Search for the cell housing the specified text and yield its [X, Y] center coordinate. 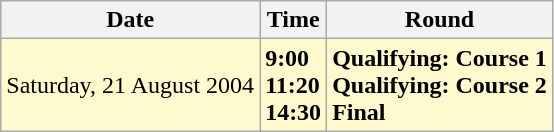
9:0011:2014:30 [294, 85]
Round [440, 20]
Saturday, 21 August 2004 [130, 85]
Time [294, 20]
Date [130, 20]
Qualifying: Course 1Qualifying: Course 2Final [440, 85]
